Pinpoint the cell where the given text exists, returning its (X, Y) midpoint coordinate. 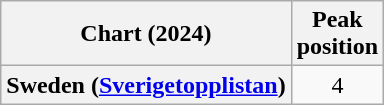
Peakposition (337, 34)
Chart (2024) (146, 34)
4 (337, 85)
Sweden (Sverigetopplistan) (146, 85)
